Return (x, y) of the center of cell containing provided text 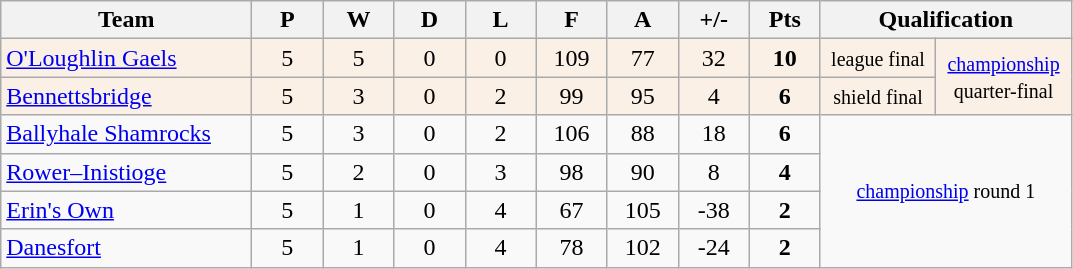
Pts (784, 20)
10 (784, 58)
P (288, 20)
105 (642, 210)
18 (714, 134)
99 (572, 96)
championship round 1 (946, 191)
Erin's Own (126, 210)
F (572, 20)
league final (878, 58)
championshipquarter-final (1004, 77)
32 (714, 58)
106 (572, 134)
102 (642, 248)
Ballyhale Shamrocks (126, 134)
Rower–Inistioge (126, 172)
O'Loughlin Gaels (126, 58)
-24 (714, 248)
95 (642, 96)
78 (572, 248)
+/- (714, 20)
88 (642, 134)
L (500, 20)
77 (642, 58)
Danesfort (126, 248)
109 (572, 58)
D (430, 20)
-38 (714, 210)
Bennettsbridge (126, 96)
W (358, 20)
Team (126, 20)
shield final (878, 96)
90 (642, 172)
A (642, 20)
98 (572, 172)
8 (714, 172)
Qualification (946, 20)
67 (572, 210)
